Search for the cell housing the specified text and yield its (X, Y) center coordinate. 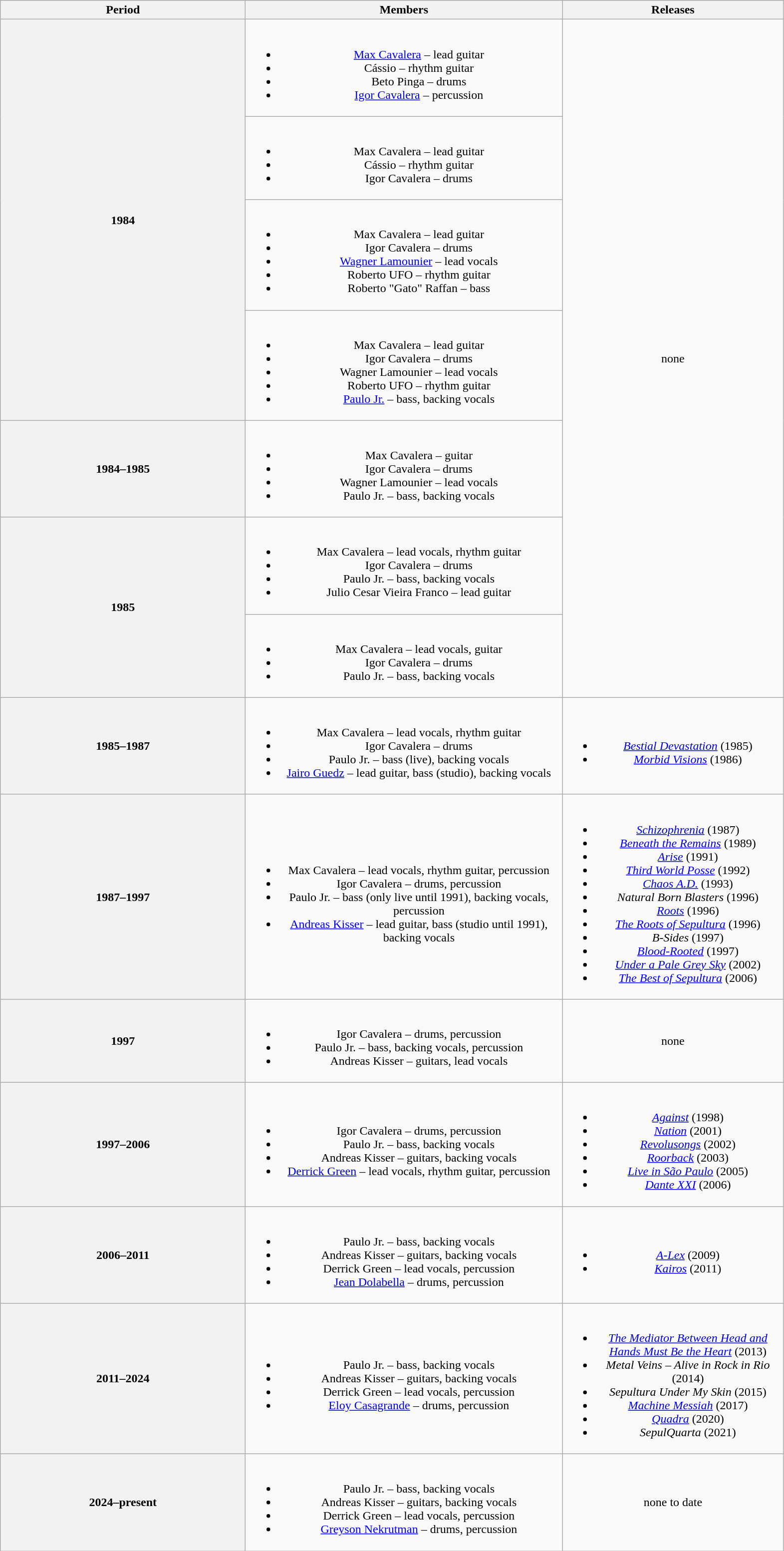
1984–1985 (123, 469)
Max Cavalera – lead guitarCássio – rhythm guitarBeto Pinga – drumsIgor Cavalera – percussion (404, 68)
Max Cavalera – lead vocals, guitarIgor Cavalera – drumsPaulo Jr. – bass, backing vocals (404, 656)
Paulo Jr. – bass, backing vocalsAndreas Kisser – guitars, backing vocalsDerrick Green – lead vocals, percussionGreyson Nekrutman – drums, percussion (404, 1503)
Max Cavalera – guitarIgor Cavalera – drumsWagner Lamounier – lead vocalsPaulo Jr. – bass, backing vocals (404, 469)
1985 (123, 607)
Max Cavalera – lead guitarCássio – rhythm guitarIgor Cavalera – drums (404, 158)
Period (123, 10)
Paulo Jr. – bass, backing vocalsAndreas Kisser – guitars, backing vocalsDerrick Green – lead vocals, percussionEloy Casagrande – drums, percussion (404, 1379)
1997–2006 (123, 1144)
Releases (673, 10)
none to date (673, 1503)
Max Cavalera – lead vocals, rhythm guitarIgor Cavalera – drumsPaulo Jr. – bass, backing vocalsJulio Cesar Vieira Franco – lead guitar (404, 566)
Paulo Jr. – bass, backing vocalsAndreas Kisser – guitars, backing vocalsDerrick Green – lead vocals, percussionJean Dolabella – drums, percussion (404, 1254)
2006–2011 (123, 1254)
1985–1987 (123, 746)
Against (1998)Nation (2001)Revolusongs (2002)Roorback (2003)Live in São Paulo (2005)Dante XXI (2006) (673, 1144)
1987–1997 (123, 897)
A-Lex (2009)Kairos (2011) (673, 1254)
Bestial Devastation (1985)Morbid Visions (1986) (673, 746)
1997 (123, 1040)
2024–present (123, 1503)
2011–2024 (123, 1379)
1984 (123, 220)
Members (404, 10)
Igor Cavalera – drums, percussionPaulo Jr. – bass, backing vocals, percussionAndreas Kisser – guitars, lead vocals (404, 1040)
Max Cavalera – lead guitarIgor Cavalera – drumsWagner Lamounier – lead vocalsRoberto UFO – rhythm guitarPaulo Jr. – bass, backing vocals (404, 365)
Max Cavalera – lead guitarIgor Cavalera – drumsWagner Lamounier – lead vocalsRoberto UFO – rhythm guitarRoberto "Gato" Raffan – bass (404, 255)
